Find where the given text appears and provide that cell's center as [x, y] coordinate. 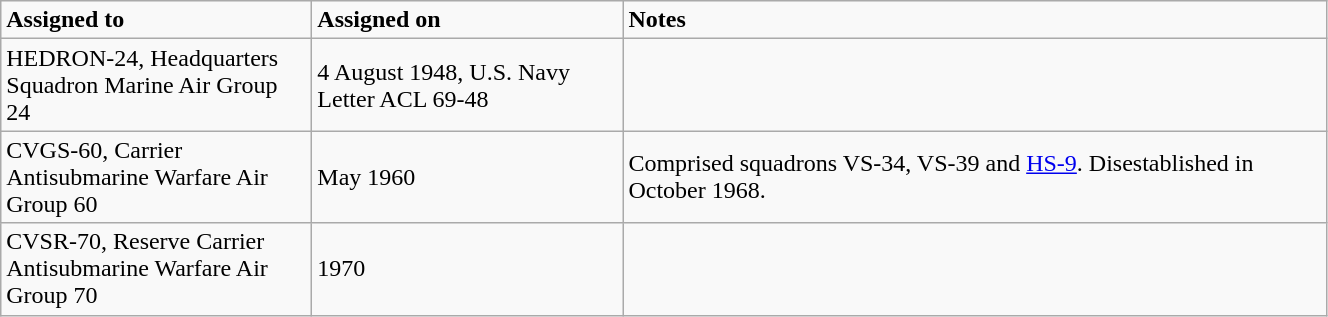
1970 [468, 269]
May 1960 [468, 177]
CVSR-70, Reserve Carrier Antisubmarine Warfare Air Group 70 [156, 269]
Comprised squadrons VS-34, VS-39 and HS-9. Disestablished in October 1968. [975, 177]
4 August 1948, U.S. Navy Letter ACL 69-48 [468, 85]
HEDRON-24, Headquarters Squadron Marine Air Group 24 [156, 85]
Assigned to [156, 20]
Assigned on [468, 20]
Notes [975, 20]
CVGS-60, Carrier Antisubmarine Warfare Air Group 60 [156, 177]
